Extract the [x, y] coordinate from the center of the cell holding the provided text.  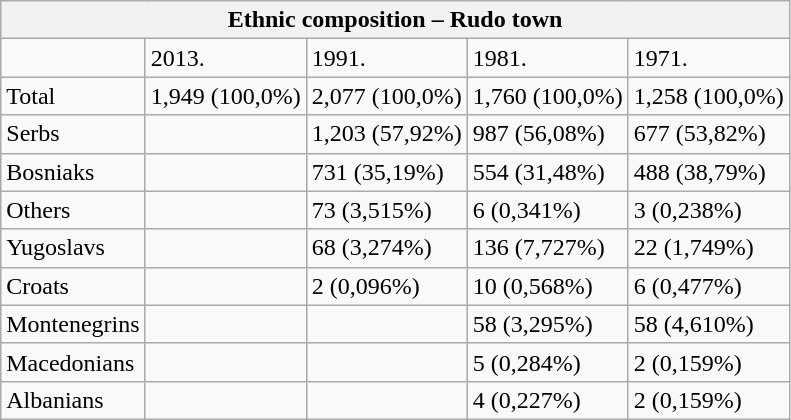
6 (0,341%) [548, 210]
1,258 (100,0%) [708, 96]
987 (56,08%) [548, 134]
488 (38,79%) [708, 172]
Ethnic composition – Rudo town [396, 20]
Croats [73, 286]
1991. [386, 58]
Albanians [73, 400]
58 (4,610%) [708, 324]
Montenegrins [73, 324]
58 (3,295%) [548, 324]
Total [73, 96]
68 (3,274%) [386, 248]
Macedonians [73, 362]
73 (3,515%) [386, 210]
677 (53,82%) [708, 134]
Others [73, 210]
731 (35,19%) [386, 172]
Serbs [73, 134]
136 (7,727%) [548, 248]
10 (0,568%) [548, 286]
Yugoslavs [73, 248]
2 (0,096%) [386, 286]
3 (0,238%) [708, 210]
1981. [548, 58]
2013. [226, 58]
Bosniaks [73, 172]
2,077 (100,0%) [386, 96]
6 (0,477%) [708, 286]
1971. [708, 58]
1,203 (57,92%) [386, 134]
5 (0,284%) [548, 362]
1,760 (100,0%) [548, 96]
554 (31,48%) [548, 172]
22 (1,749%) [708, 248]
4 (0,227%) [548, 400]
1,949 (100,0%) [226, 96]
